Locate the cell with the specified text and output its [X, Y] center coordinate. 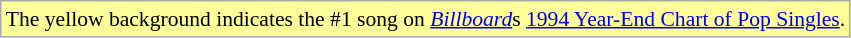
The yellow background indicates the #1 song on Billboards 1994 Year-End Chart of Pop Singles. [426, 19]
